Find where the given text appears and provide that cell's center as (x, y) coordinate. 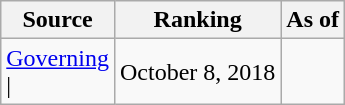
Source (58, 20)
Governing| (58, 72)
October 8, 2018 (197, 72)
Ranking (197, 20)
As of (313, 20)
